Extract the (X, Y) coordinate from the center of the cell holding the provided text.  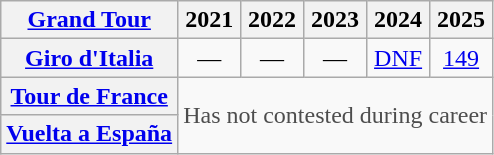
Has not contested during career (336, 115)
Grand Tour (90, 20)
2024 (398, 20)
2021 (210, 20)
2023 (336, 20)
Giro d'Italia (90, 58)
149 (462, 58)
Tour de France (90, 96)
2025 (462, 20)
2022 (272, 20)
Vuelta a España (90, 134)
DNF (398, 58)
